Determine the (x, y) coordinate at the center of the cell enclosing the given text.  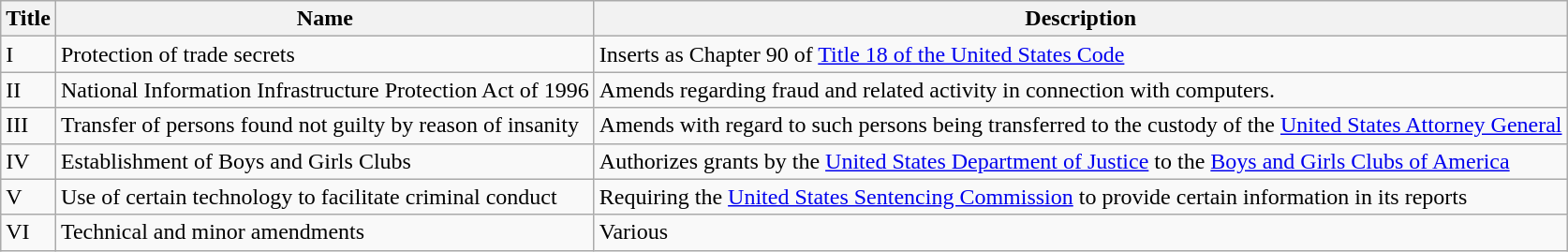
Title (28, 19)
Name (324, 19)
Authorizes grants by the United States Department of Justice to the Boys and Girls Clubs of America (1081, 161)
Description (1081, 19)
I (28, 54)
Establishment of Boys and Girls Clubs (324, 161)
VI (28, 232)
Use of certain technology to facilitate criminal conduct (324, 197)
Amends with regard to such persons being transferred to the custody of the United States Attorney General (1081, 126)
Inserts as Chapter 90 of Title 18 of the United States Code (1081, 54)
Technical and minor amendments (324, 232)
IV (28, 161)
National Information Infrastructure Protection Act of 1996 (324, 90)
III (28, 126)
Protection of trade secrets (324, 54)
Transfer of persons found not guilty by reason of insanity (324, 126)
II (28, 90)
V (28, 197)
Requiring the United States Sentencing Commission to provide certain information in its reports (1081, 197)
Amends regarding fraud and related activity in connection with computers. (1081, 90)
Various (1081, 232)
